Provide the (X, Y) coordinate of the cell's center where the given text is located.  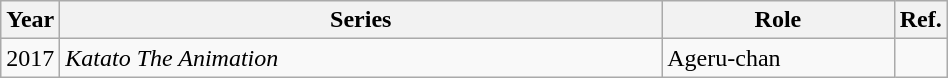
Year (30, 20)
Role (778, 20)
Ref. (920, 20)
Ageru-chan (778, 58)
2017 (30, 58)
Katato The Animation (361, 58)
Series (361, 20)
